Pinpoint the cell where the given text exists, returning its (X, Y) midpoint coordinate. 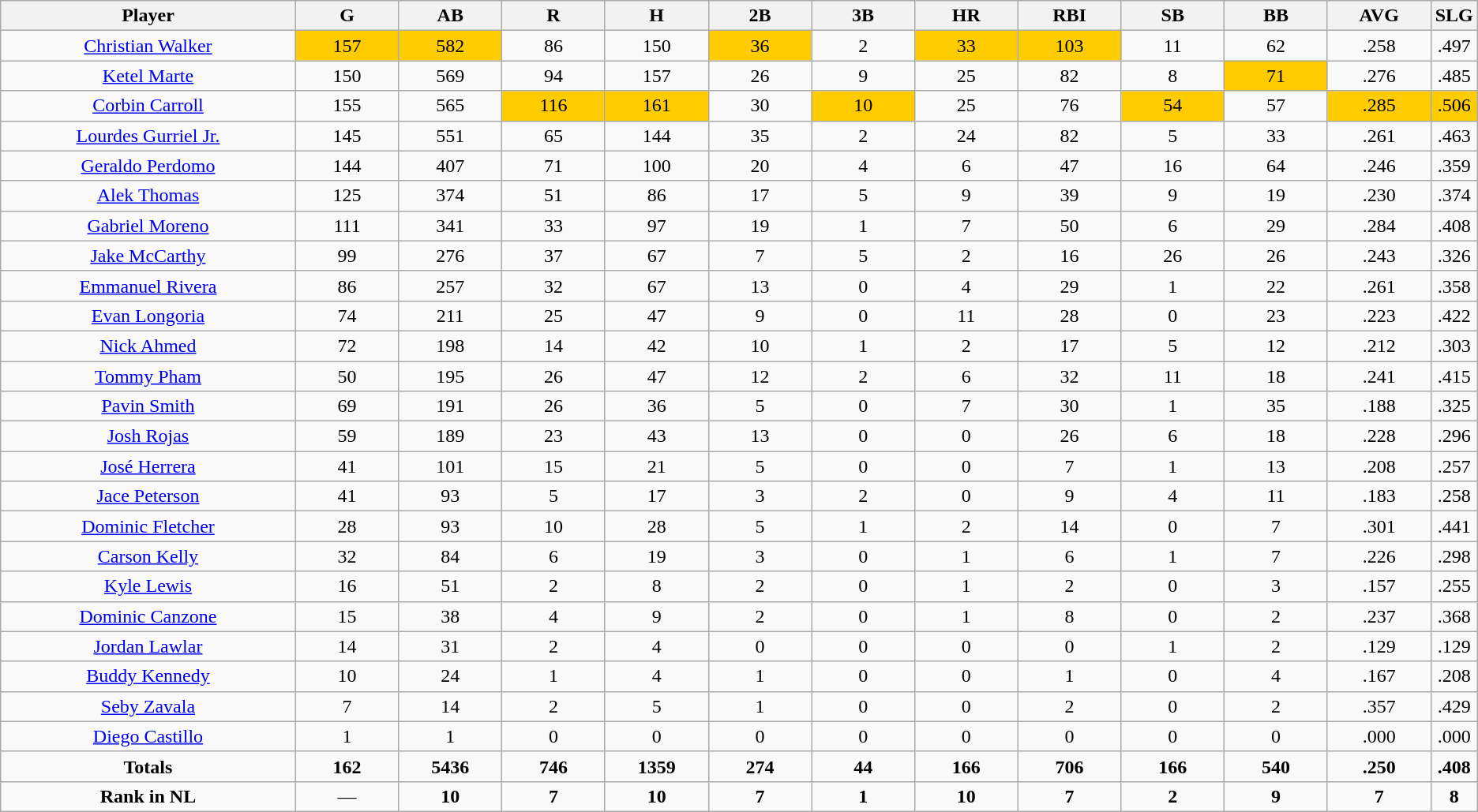
99 (347, 256)
Ketel Marte (148, 76)
706 (1069, 766)
125 (347, 196)
76 (1069, 106)
551 (450, 136)
62 (1276, 46)
.246 (1379, 166)
.237 (1379, 616)
103 (1069, 46)
.357 (1379, 706)
257 (450, 286)
43 (657, 436)
AB (450, 16)
72 (347, 346)
101 (450, 466)
195 (450, 376)
65 (554, 136)
155 (347, 106)
100 (657, 166)
191 (450, 406)
BB (1276, 16)
Rank in NL (148, 796)
SLG (1454, 16)
.325 (1454, 406)
.285 (1379, 106)
.485 (1454, 76)
540 (1276, 766)
.183 (1379, 496)
Josh Rojas (148, 436)
276 (450, 256)
57 (1276, 106)
54 (1173, 106)
162 (347, 766)
116 (554, 106)
.374 (1454, 196)
74 (347, 316)
.303 (1454, 346)
274 (760, 766)
64 (1276, 166)
.255 (1454, 586)
Jake McCarthy (148, 256)
.359 (1454, 166)
Dominic Fletcher (148, 526)
211 (450, 316)
José Herrera (148, 466)
Pavin Smith (148, 406)
2B (760, 16)
.212 (1379, 346)
341 (450, 226)
.301 (1379, 526)
.167 (1379, 676)
.296 (1454, 436)
.429 (1454, 706)
189 (450, 436)
R (554, 16)
37 (554, 256)
.284 (1379, 226)
97 (657, 226)
20 (760, 166)
H (657, 16)
Totals (148, 766)
39 (1069, 196)
.241 (1379, 376)
69 (347, 406)
.257 (1454, 466)
G (347, 16)
Geraldo Perdomo (148, 166)
Emmanuel Rivera (148, 286)
.250 (1379, 766)
.497 (1454, 46)
374 (450, 196)
31 (450, 646)
5436 (450, 766)
Alek Thomas (148, 196)
3B (864, 16)
.441 (1454, 526)
.228 (1379, 436)
582 (450, 46)
1359 (657, 766)
161 (657, 106)
Player (148, 16)
.358 (1454, 286)
.243 (1379, 256)
84 (450, 556)
.422 (1454, 316)
RBI (1069, 16)
565 (450, 106)
.157 (1379, 586)
Evan Longoria (148, 316)
AVG (1379, 16)
.506 (1454, 106)
Jordan Lawlar (148, 646)
Diego Castillo (148, 736)
94 (554, 76)
198 (450, 346)
21 (657, 466)
.298 (1454, 556)
Kyle Lewis (148, 586)
Christian Walker (148, 46)
Tommy Pham (148, 376)
Carson Kelly (148, 556)
111 (347, 226)
.226 (1379, 556)
Seby Zavala (148, 706)
Dominic Canzone (148, 616)
.463 (1454, 136)
407 (450, 166)
.368 (1454, 616)
.188 (1379, 406)
.276 (1379, 76)
569 (450, 76)
42 (657, 346)
22 (1276, 286)
145 (347, 136)
.223 (1379, 316)
746 (554, 766)
.415 (1454, 376)
Jace Peterson (148, 496)
44 (864, 766)
SB (1173, 16)
Nick Ahmed (148, 346)
.326 (1454, 256)
.230 (1379, 196)
HR (966, 16)
— (347, 796)
Gabriel Moreno (148, 226)
38 (450, 616)
59 (347, 436)
Corbin Carroll (148, 106)
Buddy Kennedy (148, 676)
Lourdes Gurriel Jr. (148, 136)
